Return [X, Y] of the center of cell containing provided text 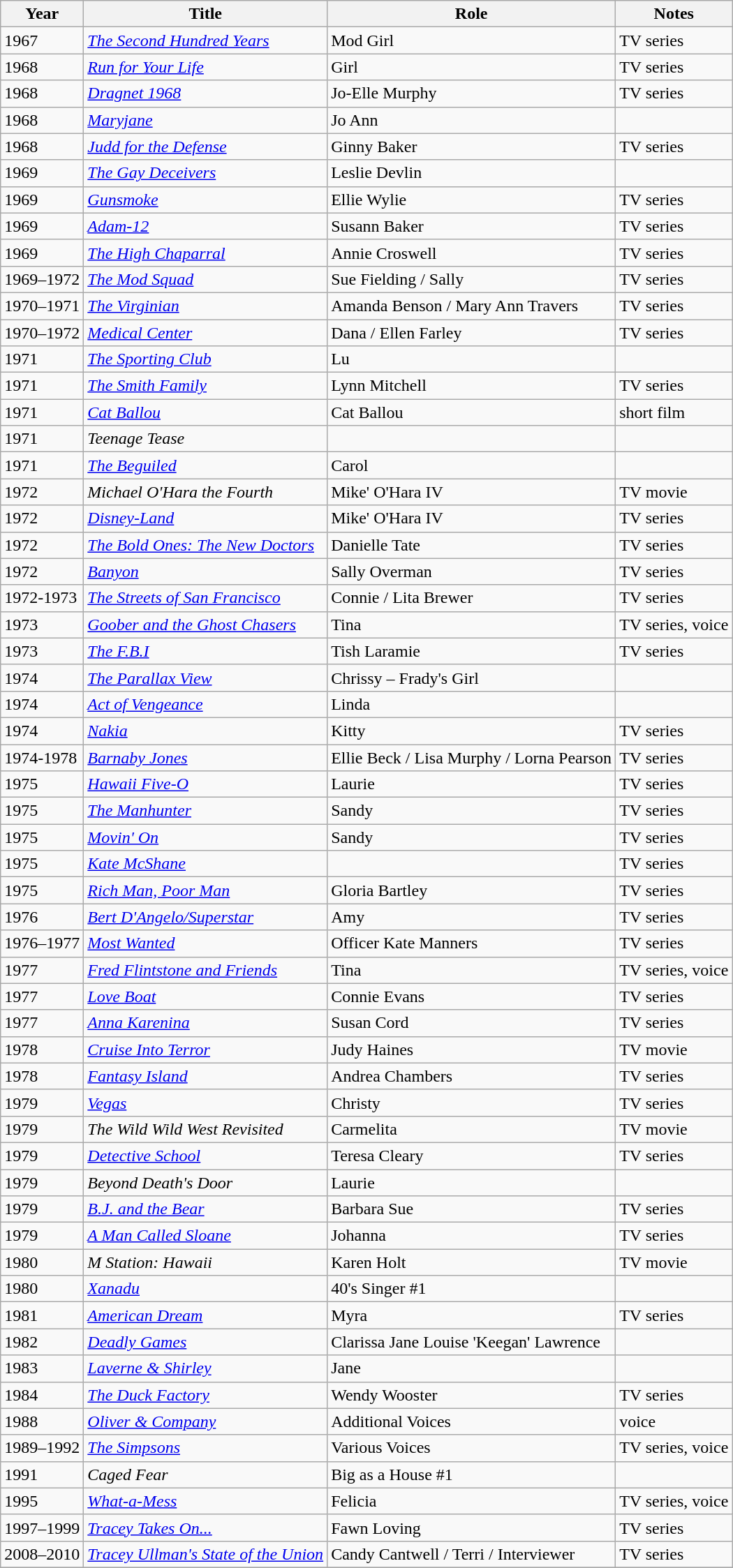
Year [42, 14]
Judd for the Defense [205, 147]
The Sporting Club [205, 359]
Anna Karenina [205, 1023]
The Second Hundred Years [205, 40]
Ellie Beck / Lisa Murphy / Lorna Pearson [472, 757]
Leslie Devlin [472, 173]
short film [674, 412]
Banyon [205, 572]
2008–2010 [42, 1554]
Danielle Tate [472, 545]
Jane [472, 1368]
Lu [472, 359]
Tracey Ullman's State of the Union [205, 1554]
B.J. and the Bear [205, 1209]
1974-1978 [42, 757]
1982 [42, 1342]
A Man Called Sloane [205, 1236]
Michael O'Hara the Fourth [205, 492]
Act of Vengeance [205, 704]
Officer Kate Manners [472, 943]
Big as a House #1 [472, 1474]
Notes [674, 14]
Dragnet 1968 [205, 94]
The Smith Family [205, 386]
Carmelita [472, 1129]
1969–1972 [42, 279]
Bert D'Angelo/Superstar [205, 917]
The Wild Wild West Revisited [205, 1129]
The Mod Squad [205, 279]
Andrea Chambers [472, 1076]
Ginny Baker [472, 147]
The Streets of San Francisco [205, 598]
Disney-Land [205, 518]
Johanna [472, 1236]
1997–1999 [42, 1528]
The Manhunter [205, 811]
Felicia [472, 1501]
1976–1977 [42, 943]
American Dream [205, 1315]
Fantasy Island [205, 1076]
Deadly Games [205, 1342]
Myra [472, 1315]
Christy [472, 1103]
Nakia [205, 731]
Gunsmoke [205, 200]
Movin' On [205, 837]
Girl [472, 67]
Laverne & Shirley [205, 1368]
Detective School [205, 1156]
Sue Fielding / Sally [472, 279]
voice [674, 1421]
1970–1971 [42, 306]
1991 [42, 1474]
Additional Voices [472, 1421]
Jo-Elle Murphy [472, 94]
1989–1992 [42, 1448]
The Parallax View [205, 678]
Fred Flintstone and Friends [205, 970]
Kitty [472, 731]
Amy [472, 917]
40's Singer #1 [472, 1289]
Jo Ann [472, 120]
Gloria Bartley [472, 890]
The High Chaparral [205, 253]
Susan Cord [472, 1023]
Love Boat [205, 996]
Mod Girl [472, 40]
The Beguiled [205, 465]
M Station: Hawaii [205, 1262]
Carol [472, 465]
Sally Overman [472, 572]
Karen Holt [472, 1262]
The Simpsons [205, 1448]
Cruise Into Terror [205, 1050]
Wendy Wooster [472, 1395]
Kate McShane [205, 864]
Run for Your Life [205, 67]
Linda [472, 704]
Maryjane [205, 120]
Teresa Cleary [472, 1156]
The Gay Deceivers [205, 173]
Vegas [205, 1103]
1976 [42, 917]
Tish Laramie [472, 651]
Fawn Loving [472, 1528]
Oliver & Company [205, 1421]
1967 [42, 40]
Amanda Benson / Mary Ann Travers [472, 306]
1983 [42, 1368]
Medical Center [205, 333]
Beyond Death's Door [205, 1183]
Xanadu [205, 1289]
Candy Cantwell / Terri / Interviewer [472, 1554]
Connie Evans [472, 996]
Lynn Mitchell [472, 386]
Title [205, 14]
What-a-Mess [205, 1501]
Goober and the Ghost Chasers [205, 625]
1981 [42, 1315]
Susann Baker [472, 226]
Adam-12 [205, 226]
Role [472, 14]
Chrissy – Frady's Girl [472, 678]
Clarissa Jane Louise 'Keegan' Lawrence [472, 1342]
Connie / Lita Brewer [472, 598]
Annie Croswell [472, 253]
Rich Man, Poor Man [205, 890]
The Virginian [205, 306]
Hawaii Five-O [205, 784]
Dana / Ellen Farley [472, 333]
Caged Fear [205, 1474]
1995 [42, 1501]
The Bold Ones: The New Doctors [205, 545]
Teenage Tease [205, 439]
Various Voices [472, 1448]
The F.B.I [205, 651]
Most Wanted [205, 943]
Judy Haines [472, 1050]
Barbara Sue [472, 1209]
Barnaby Jones [205, 757]
1988 [42, 1421]
1984 [42, 1395]
Ellie Wylie [472, 200]
The Duck Factory [205, 1395]
1972-1973 [42, 598]
1970–1972 [42, 333]
Tracey Takes On... [205, 1528]
